Determine the (X, Y) coordinate at the center of the cell enclosing the given text.  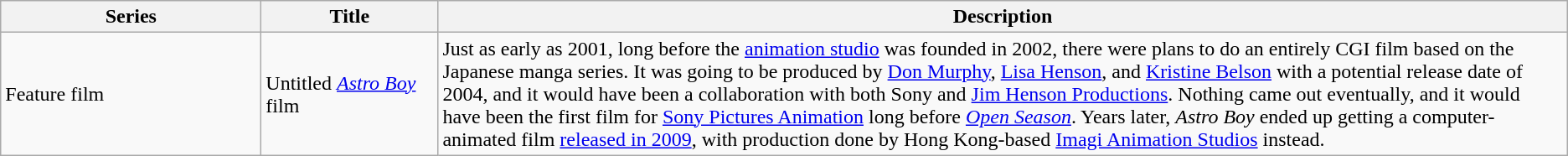
Feature film (131, 94)
Series (131, 17)
Title (350, 17)
Description (1003, 17)
Untitled Astro Boy film (350, 94)
